Determine the (x, y) coordinate at the center of the cell enclosing the given text.  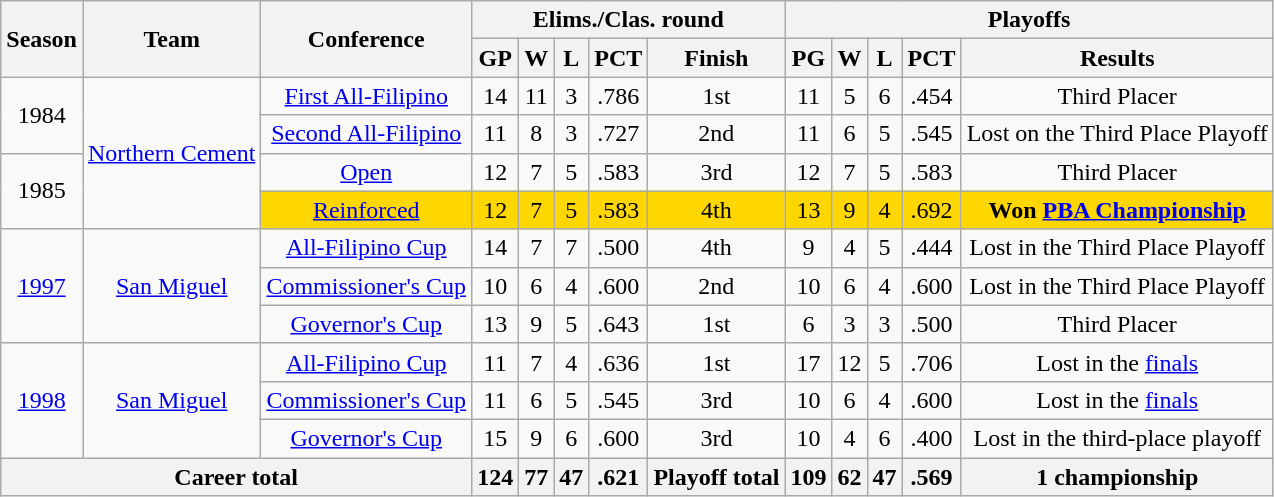
First All-Filipino (366, 96)
1985 (42, 191)
.621 (618, 477)
Conference (366, 39)
.569 (932, 477)
.727 (618, 134)
1984 (42, 115)
Career total (236, 477)
1998 (42, 400)
Lost in the third-place playoff (1117, 438)
62 (850, 477)
Playoffs (1029, 20)
8 (536, 134)
Results (1117, 58)
Lost on the Third Place Playoff (1117, 134)
Playoff total (716, 477)
.786 (618, 96)
Won PBA Championship (1117, 210)
Second All-Filipino (366, 134)
Elims./Clas. round (628, 20)
.692 (932, 210)
17 (808, 362)
.400 (932, 438)
Open (366, 172)
Reinforced (366, 210)
77 (536, 477)
.643 (618, 324)
Finish (716, 58)
Team (171, 39)
.454 (932, 96)
PG (808, 58)
.444 (932, 248)
.636 (618, 362)
.706 (932, 362)
1 championship (1117, 477)
124 (496, 477)
Northern Cement (171, 153)
1997 (42, 286)
109 (808, 477)
Season (42, 39)
15 (496, 438)
GP (496, 58)
